Identify which cell holds the provided text, then report its [x, y] central coordinate. 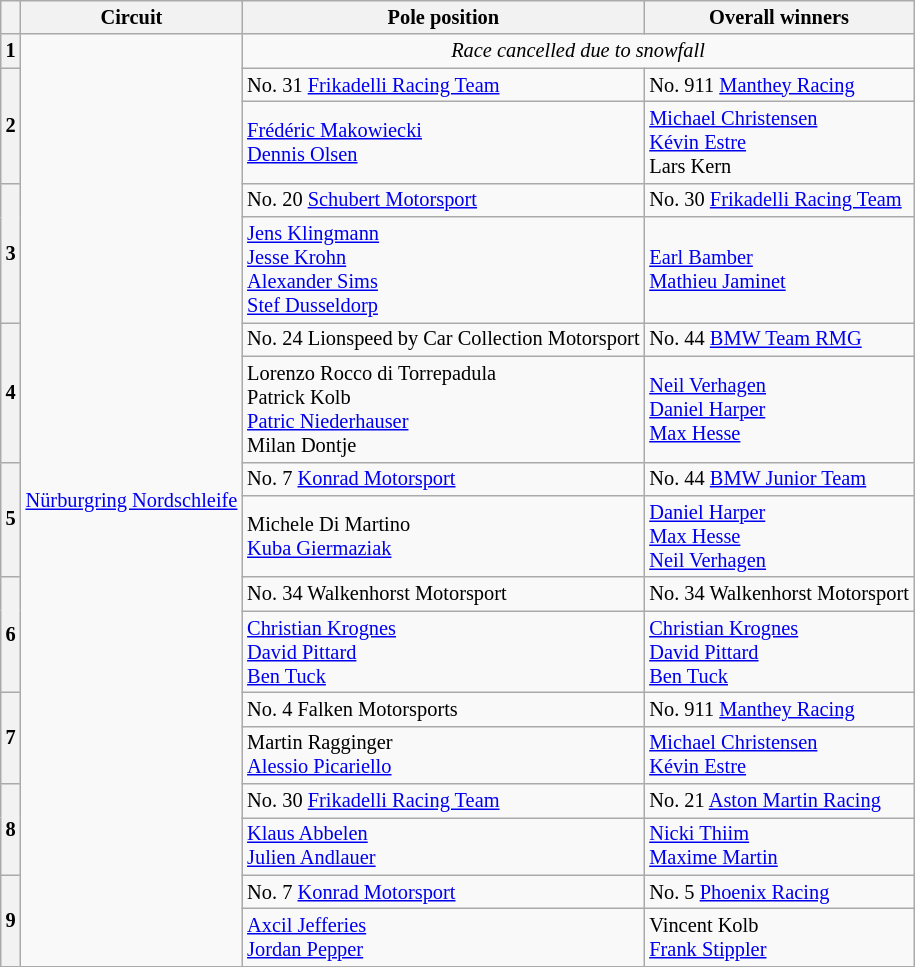
Michele Di Martino Kuba Giermaziak [443, 536]
5 [11, 520]
Neil Verhagen Daniel Harper Max Hesse [778, 409]
No. 31 Frikadelli Racing Team [443, 85]
Axcil Jefferies Jordan Pepper [443, 937]
No. 21 Aston Martin Racing [778, 801]
Lorenzo Rocco di Torrepadula Patrick Kolb Patric Niederhauser Milan Dontje [443, 409]
No. 44 BMW Junior Team [778, 479]
2 [11, 126]
Earl Bamber Mathieu Jaminet [778, 270]
8 [11, 830]
Pole position [443, 17]
Frédéric Makowiecki Dennis Olsen [443, 142]
No. 4 Falken Motorsports [443, 709]
9 [11, 920]
Daniel Harper Max Hesse Neil Verhagen [778, 536]
Jens Klingmann Jesse Krohn Alexander Sims Stef Dusseldorp [443, 270]
Vincent Kolb Frank Stippler [778, 937]
Klaus Abbelen Julien Andlauer [443, 846]
No. 24 Lionspeed by Car Collection Motorsport [443, 339]
Race cancelled due to snowfall [578, 51]
Nicki Thiim Maxime Martin [778, 846]
4 [11, 392]
Martin Ragginger Alessio Picariello [443, 755]
Michael Christensen Kévin Estre Lars Kern [778, 142]
Circuit [132, 17]
1 [11, 51]
No. 44 BMW Team RMG [778, 339]
Overall winners [778, 17]
3 [11, 252]
Michael Christensen Kévin Estre [778, 755]
No. 5 Phoenix Racing [778, 892]
6 [11, 634]
No. 20 Schubert Motorsport [443, 200]
Nürburgring Nordschleife [132, 500]
7 [11, 738]
